Capture the cell that displays the provided text and extract its [x, y] central coordinate. 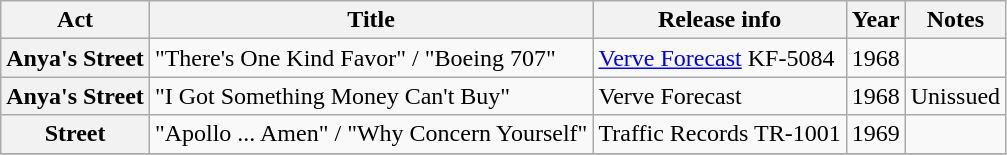
Verve Forecast KF-5084 [720, 58]
1969 [876, 134]
Traffic Records TR-1001 [720, 134]
Release info [720, 20]
Year [876, 20]
"There's One Kind Favor" / "Boeing 707" [371, 58]
Title [371, 20]
Street [76, 134]
Act [76, 20]
"Apollo ... Amen" / "Why Concern Yourself" [371, 134]
Notes [955, 20]
Verve Forecast [720, 96]
"I Got Something Money Can't Buy" [371, 96]
Unissued [955, 96]
